For the text-containing cell, return its midpoint in (X, Y) coordinate format. 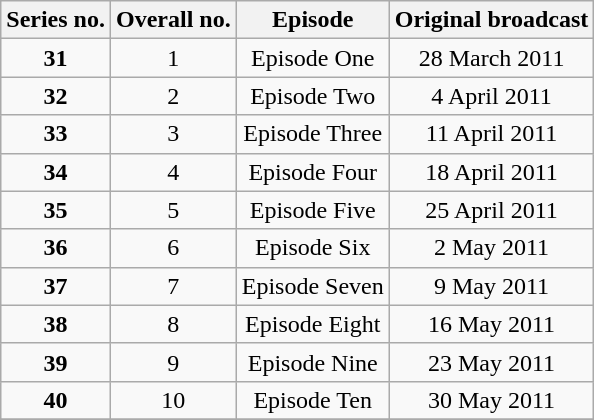
Episode One (312, 58)
Episode Ten (312, 400)
Episode Four (312, 172)
4 April 2011 (492, 96)
38 (56, 324)
8 (173, 324)
35 (56, 210)
Episode Five (312, 210)
10 (173, 400)
5 (173, 210)
34 (56, 172)
23 May 2011 (492, 362)
Episode Eight (312, 324)
Overall no. (173, 20)
Original broadcast (492, 20)
Episode Nine (312, 362)
40 (56, 400)
11 April 2011 (492, 134)
Series no. (56, 20)
37 (56, 286)
2 May 2011 (492, 248)
36 (56, 248)
18 April 2011 (492, 172)
33 (56, 134)
30 May 2011 (492, 400)
28 March 2011 (492, 58)
7 (173, 286)
Episode Seven (312, 286)
3 (173, 134)
Episode Three (312, 134)
9 May 2011 (492, 286)
Episode (312, 20)
Episode Six (312, 248)
16 May 2011 (492, 324)
9 (173, 362)
31 (56, 58)
39 (56, 362)
2 (173, 96)
4 (173, 172)
Episode Two (312, 96)
32 (56, 96)
1 (173, 58)
6 (173, 248)
25 April 2011 (492, 210)
